For the text-containing cell, return its midpoint in [x, y] coordinate format. 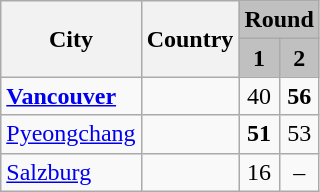
56 [299, 96]
City [71, 39]
Vancouver [71, 96]
Salzburg [71, 172]
Country [190, 39]
16 [259, 172]
– [299, 172]
Pyeongchang [71, 134]
40 [259, 96]
53 [299, 134]
51 [259, 134]
2 [299, 58]
1 [259, 58]
Round [279, 20]
